From the cell containing the given text, extract its center point as (X, Y) coordinate. 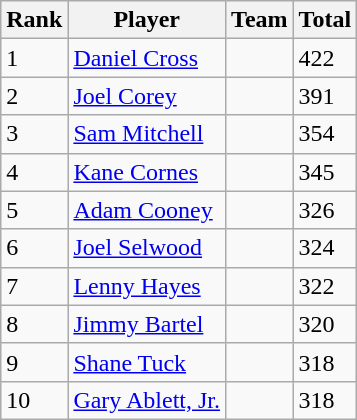
Gary Ablett, Jr. (147, 400)
4 (34, 172)
2 (34, 96)
8 (34, 324)
322 (325, 286)
1 (34, 58)
Joel Selwood (147, 248)
Shane Tuck (147, 362)
Total (325, 20)
6 (34, 248)
391 (325, 96)
Joel Corey (147, 96)
Player (147, 20)
10 (34, 400)
354 (325, 134)
7 (34, 286)
Daniel Cross (147, 58)
422 (325, 58)
9 (34, 362)
324 (325, 248)
5 (34, 210)
Adam Cooney (147, 210)
326 (325, 210)
Jimmy Bartel (147, 324)
3 (34, 134)
Sam Mitchell (147, 134)
Kane Cornes (147, 172)
Team (260, 20)
Lenny Hayes (147, 286)
345 (325, 172)
Rank (34, 20)
320 (325, 324)
